Detect which cell encompasses the target text, then output its [x, y] center coordinate. 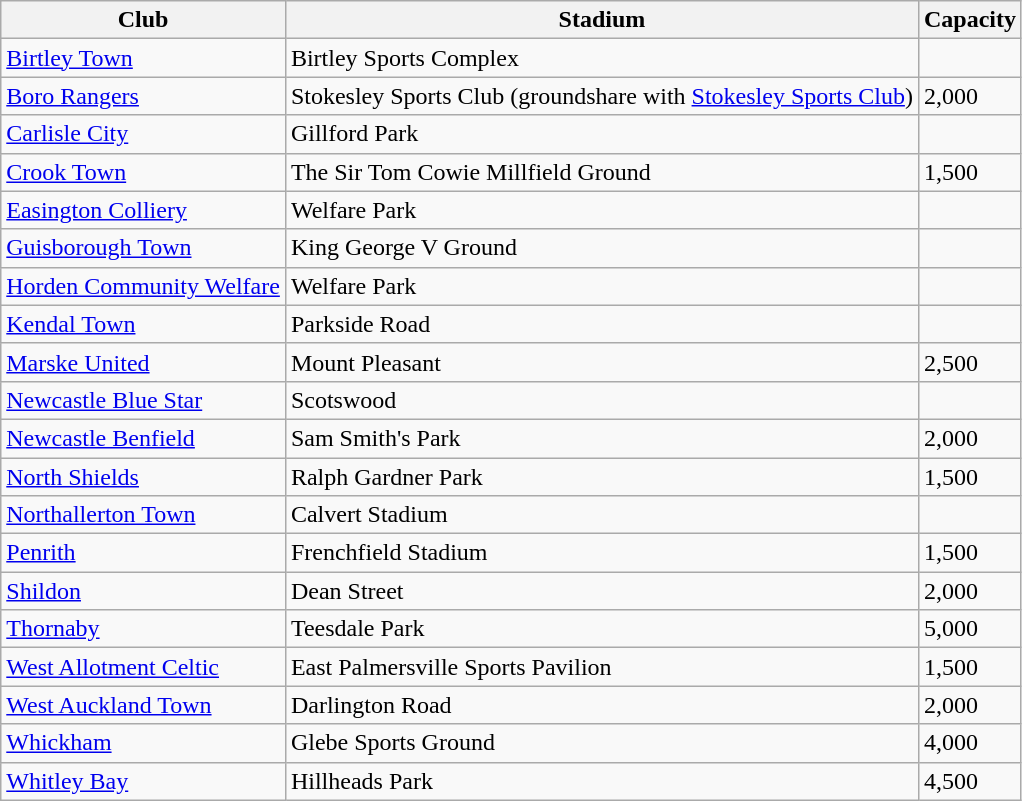
Darlington Road [602, 705]
Dean Street [602, 591]
Scotswood [602, 400]
Hillheads Park [602, 781]
Crook Town [144, 172]
Birtley Sports Complex [602, 58]
2,500 [970, 362]
Whickham [144, 743]
Penrith [144, 553]
Marske United [144, 362]
Shildon [144, 591]
Carlisle City [144, 134]
Club [144, 20]
Stokesley Sports Club (groundshare with Stokesley Sports Club) [602, 96]
King George V Ground [602, 248]
Boro Rangers [144, 96]
Northallerton Town [144, 515]
Birtley Town [144, 58]
Thornaby [144, 629]
Kendal Town [144, 324]
5,000 [970, 629]
4,000 [970, 743]
Stadium [602, 20]
Easington Colliery [144, 210]
Parkside Road [602, 324]
East Palmersville Sports Pavilion [602, 667]
West Auckland Town [144, 705]
North Shields [144, 477]
Gillford Park [602, 134]
Calvert Stadium [602, 515]
Glebe Sports Ground [602, 743]
Ralph Gardner Park [602, 477]
Sam Smith's Park [602, 438]
Horden Community Welfare [144, 286]
Whitley Bay [144, 781]
Newcastle Blue Star [144, 400]
The Sir Tom Cowie Millfield Ground [602, 172]
Guisborough Town [144, 248]
Newcastle Benfield [144, 438]
4,500 [970, 781]
Frenchfield Stadium [602, 553]
Mount Pleasant [602, 362]
West Allotment Celtic [144, 667]
Teesdale Park [602, 629]
Capacity [970, 20]
